Locate the cell with the specified text and output its [x, y] center coordinate. 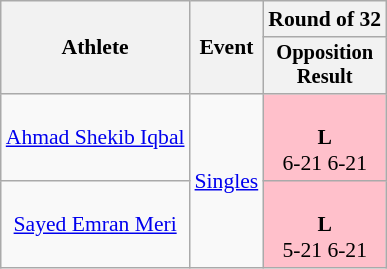
Singles [227, 180]
L6-21 6-21 [324, 138]
Event [227, 48]
Athlete [96, 48]
OppositionResult [324, 66]
Sayed Emran Meri [96, 224]
Round of 32 [324, 19]
Ahmad Shekib Iqbal [96, 138]
L5-21 6-21 [324, 224]
